From the cell containing the given text, extract its center point as (x, y) coordinate. 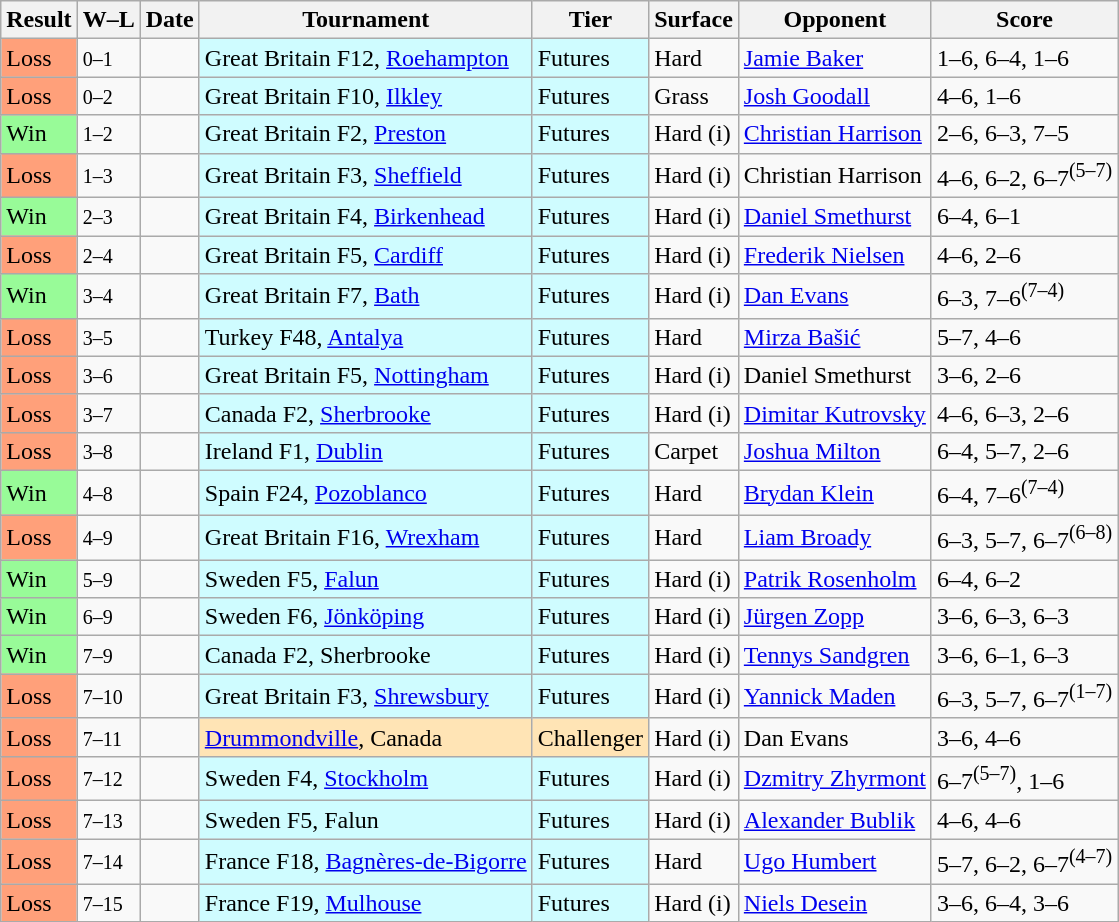
Ugo Humbert (834, 862)
6–4, 7–6(7–4) (1024, 492)
3–6, 6–1, 6–3 (1024, 655)
4–9 (108, 538)
Joshua Milton (834, 451)
6–3, 5–7, 6–7(6–8) (1024, 538)
France F18, Bagnères-de-Bigorre (366, 862)
1–2 (108, 134)
3–8 (108, 451)
7–11 (108, 737)
Great Britain F5, Nottingham (366, 375)
Result (39, 20)
Ireland F1, Dublin (366, 451)
3–6 (108, 375)
5–9 (108, 579)
Dzmitry Zhyrmont (834, 778)
4–6, 4–6 (1024, 820)
6–4, 6–2 (1024, 579)
4–6, 6–2, 6–7(5–7) (1024, 176)
Great Britain F5, Cardiff (366, 255)
Tennys Sandgren (834, 655)
6–4, 5–7, 2–6 (1024, 451)
6–7(5–7), 1–6 (1024, 778)
7–12 (108, 778)
Spain F24, Pozoblanco (366, 492)
Challenger (590, 737)
Liam Broady (834, 538)
3–6, 2–6 (1024, 375)
Yannick Maden (834, 696)
France F19, Mulhouse (366, 903)
Frederik Nielsen (834, 255)
Date (170, 20)
6–9 (108, 617)
1–3 (108, 176)
3–6, 4–6 (1024, 737)
7–14 (108, 862)
5–7, 4–6 (1024, 337)
3–6, 6–3, 6–3 (1024, 617)
2–3 (108, 217)
Great Britain F12, Roehampton (366, 58)
3–5 (108, 337)
Carpet (694, 451)
Josh Goodall (834, 96)
Great Britain F16, Wrexham (366, 538)
4–6, 1–6 (1024, 96)
Dimitar Kutrovsky (834, 413)
6–3, 5–7, 6–7(1–7) (1024, 696)
4–8 (108, 492)
Mirza Bašić (834, 337)
7–10 (108, 696)
Great Britain F2, Preston (366, 134)
Niels Desein (834, 903)
Tournament (366, 20)
3–6, 6–4, 3–6 (1024, 903)
Great Britain F10, Ilkley (366, 96)
5–7, 6–2, 6–7(4–7) (1024, 862)
6–3, 7–6(7–4) (1024, 296)
1–6, 6–4, 1–6 (1024, 58)
3–4 (108, 296)
Great Britain F3, Shrewsbury (366, 696)
4–6, 6–3, 2–6 (1024, 413)
4–6, 2–6 (1024, 255)
7–13 (108, 820)
7–9 (108, 655)
0–2 (108, 96)
Sweden F4, Stockholm (366, 778)
W–L (108, 20)
Score (1024, 20)
Grass (694, 96)
Turkey F48, Antalya (366, 337)
Great Britain F4, Birkenhead (366, 217)
Sweden F6, Jönköping (366, 617)
7–15 (108, 903)
Great Britain F7, Bath (366, 296)
Surface (694, 20)
6–4, 6–1 (1024, 217)
Great Britain F3, Sheffield (366, 176)
3–7 (108, 413)
2–4 (108, 255)
Opponent (834, 20)
Drummondville, Canada (366, 737)
Jamie Baker (834, 58)
Tier (590, 20)
0–1 (108, 58)
Brydan Klein (834, 492)
Alexander Bublik (834, 820)
2–6, 6–3, 7–5 (1024, 134)
Jürgen Zopp (834, 617)
Patrik Rosenholm (834, 579)
